Capture the cell that displays the provided text and extract its (X, Y) central coordinate. 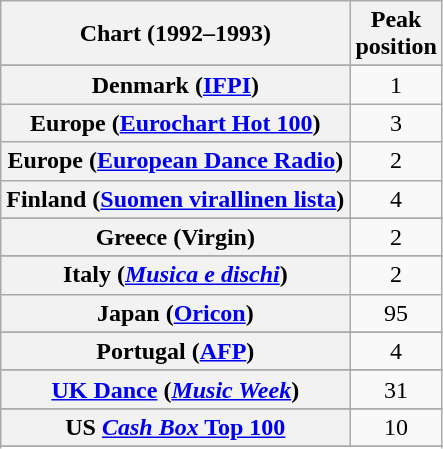
3 (396, 123)
Portugal (AFP) (176, 351)
Japan (Oricon) (176, 313)
Greece (Virgin) (176, 237)
Chart (1992–1993) (176, 34)
Finland (Suomen virallinen lista) (176, 199)
Europe (Eurochart Hot 100) (176, 123)
Italy (Musica e dischi) (176, 275)
Peakposition (396, 34)
US Cash Box Top 100 (176, 427)
Europe (European Dance Radio) (176, 161)
Denmark (IFPI) (176, 85)
10 (396, 427)
UK Dance (Music Week) (176, 389)
95 (396, 313)
1 (396, 85)
31 (396, 389)
